Determine the [X, Y] coordinate at the center of the cell enclosing the given text.  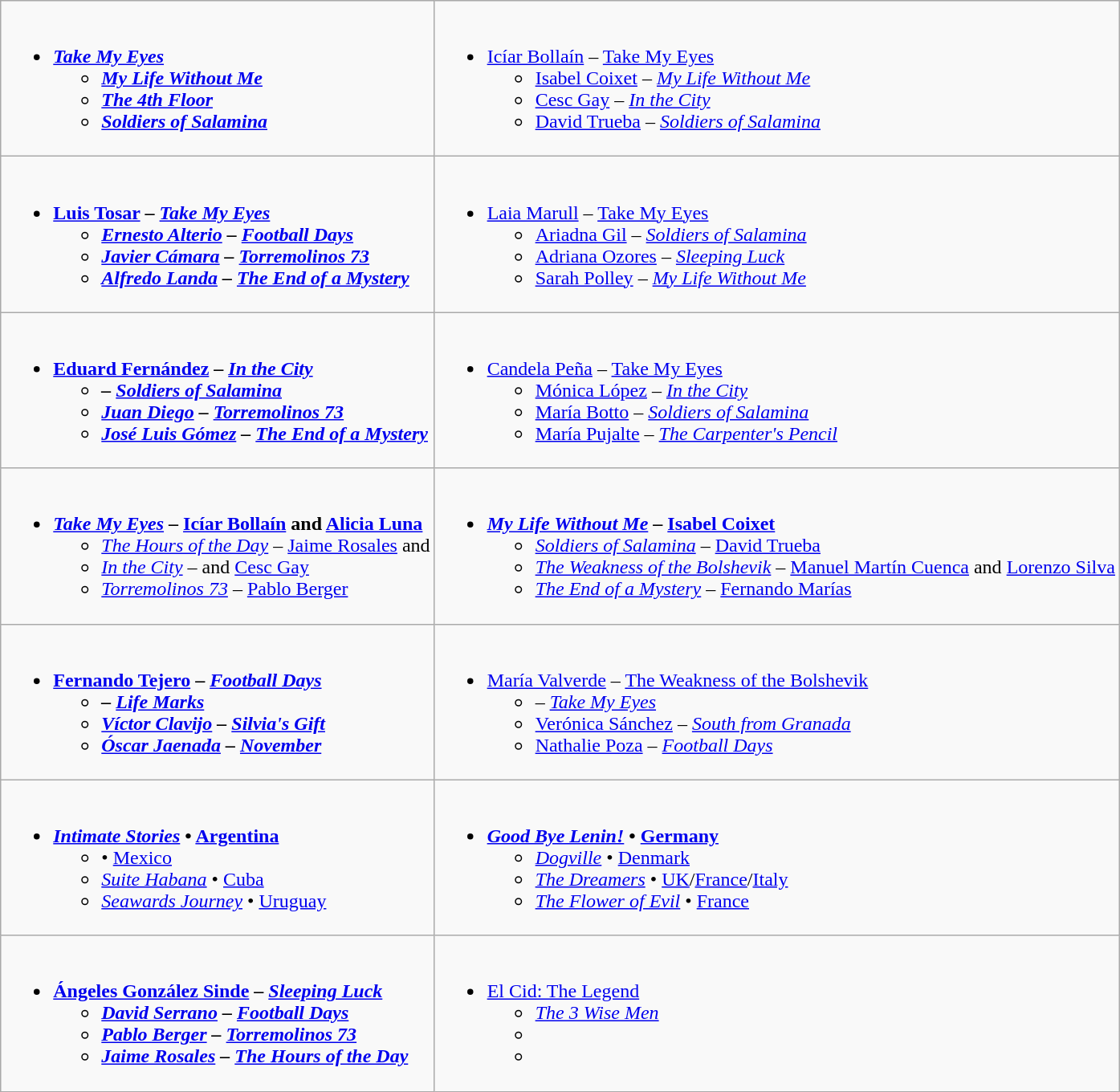
El Cid: The LegendThe 3 Wise Men [777, 1013]
Fernando Tejero – Football Days – Life MarksVíctor Clavijo – Silvia's GiftÓscar Jaenada – November [218, 702]
Intimate Stories • Argentina • MexicoSuite Habana • CubaSeawards Journey • Uruguay [218, 858]
Luis Tosar – Take My EyesErnesto Alterio – Football DaysJavier Cámara – Torremolinos 73Alfredo Landa – The End of a Mystery [218, 234]
Icíar Bollaín – Take My EyesIsabel Coixet – My Life Without MeCesc Gay – In the CityDavid Trueba – Soldiers of Salamina [777, 79]
Take My Eyes – Icíar Bollaín and Alicia LunaThe Hours of the Day – Jaime Rosales and In the City – and Cesc GayTorremolinos 73 – Pablo Berger [218, 546]
Laia Marull – Take My EyesAriadna Gil – Soldiers of SalaminaAdriana Ozores – Sleeping LuckSarah Polley – My Life Without Me [777, 234]
Candela Peña – Take My EyesMónica López – In the CityMaría Botto – Soldiers of SalaminaMaría Pujalte – The Carpenter's Pencil [777, 390]
Good Bye Lenin! • GermanyDogville • DenmarkThe Dreamers • UK/France/ItalyThe Flower of Evil • France [777, 858]
Ángeles González Sinde – Sleeping LuckDavid Serrano – Football DaysPablo Berger – Torremolinos 73Jaime Rosales – The Hours of the Day [218, 1013]
Eduard Fernández – In the City – Soldiers of SalaminaJuan Diego – Torremolinos 73José Luis Gómez – The End of a Mystery [218, 390]
Take My EyesMy Life Without MeThe 4th FloorSoldiers of Salamina [218, 79]
María Valverde – The Weakness of the Bolshevik – Take My EyesVerónica Sánchez – South from GranadaNathalie Poza – Football Days [777, 702]
